Locate the cell with the specified text and output its (x, y) center coordinate. 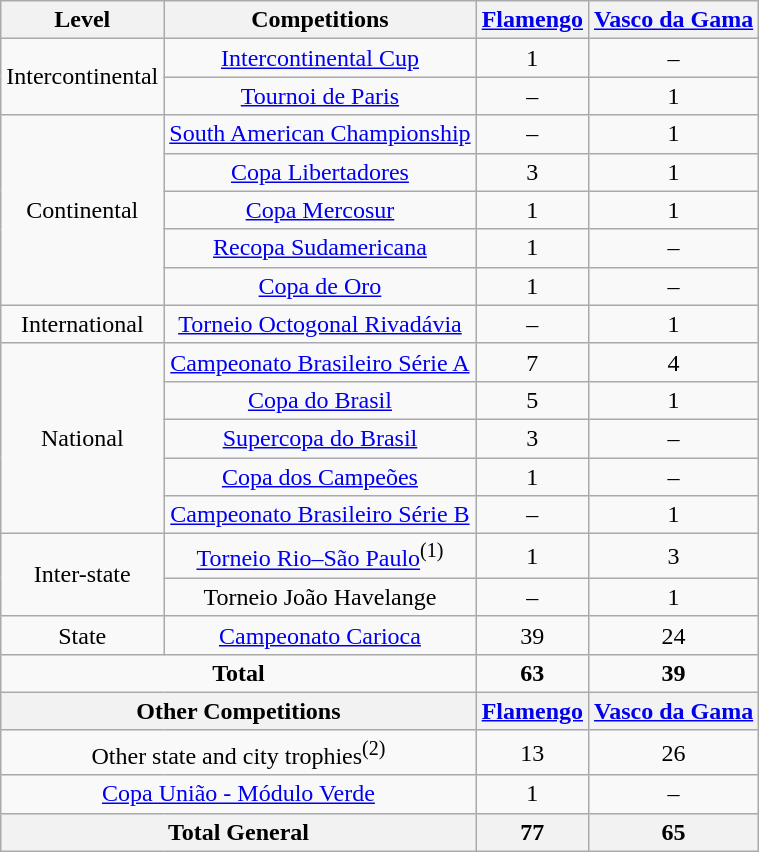
Recopa Sudamericana (320, 248)
Torneio João Havelange (320, 597)
Supercopa do Brasil (320, 438)
5 (532, 400)
24 (674, 635)
Inter-state (82, 576)
Other state and city trophies(2) (238, 752)
Copa Mercosur (320, 210)
Level (82, 20)
7 (532, 362)
Campeonato Brasileiro Série A (320, 362)
Copa Libertadores (320, 172)
Copa de Oro (320, 286)
National (82, 438)
Torneio Octogonal Rivadávia (320, 324)
Other Competitions (238, 711)
Continental (82, 210)
4 (674, 362)
77 (532, 832)
Total (238, 673)
63 (532, 673)
International (82, 324)
13 (532, 752)
26 (674, 752)
South American Championship (320, 134)
65 (674, 832)
Campeonato Carioca (320, 635)
Intercontinental Cup (320, 58)
Torneio Rio–São Paulo(1) (320, 556)
Intercontinental (82, 77)
Tournoi de Paris (320, 96)
Copa dos Campeões (320, 477)
Competitions (320, 20)
State (82, 635)
Copa do Brasil (320, 400)
Total General (238, 832)
Campeonato Brasileiro Série B (320, 515)
Copa União - Módulo Verde (238, 794)
